Output the [x, y] coordinate of the center of the cell containing the given text.  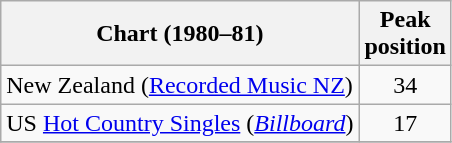
New Zealand (Recorded Music NZ) [180, 85]
US Hot Country Singles (Billboard) [180, 123]
Peakposition [405, 34]
34 [405, 85]
17 [405, 123]
Chart (1980–81) [180, 34]
